Provide the (x, y) coordinate of the cell's center where the given text is located.  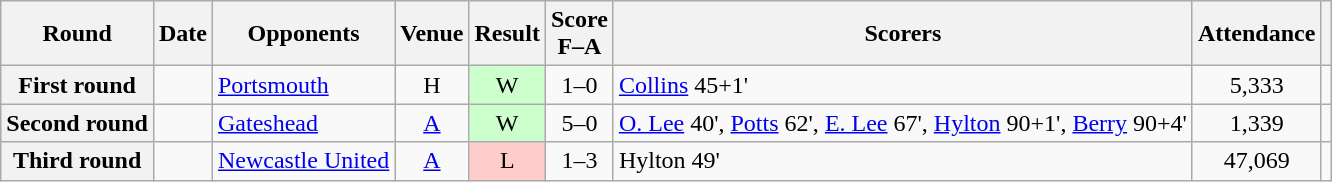
Hylton 49' (902, 161)
Second round (78, 123)
First round (78, 85)
1,339 (1256, 123)
L (507, 161)
1–0 (579, 85)
Attendance (1256, 34)
Result (507, 34)
Gateshead (303, 123)
5,333 (1256, 85)
Round (78, 34)
Scorers (902, 34)
1–3 (579, 161)
Date (182, 34)
Third round (78, 161)
H (432, 85)
Newcastle United (303, 161)
5–0 (579, 123)
Venue (432, 34)
Portsmouth (303, 85)
Collins 45+1' (902, 85)
47,069 (1256, 161)
O. Lee 40', Potts 62', E. Lee 67', Hylton 90+1', Berry 90+4' (902, 123)
Opponents (303, 34)
ScoreF–A (579, 34)
